Output the (x, y) coordinate of the center of the cell containing the given text.  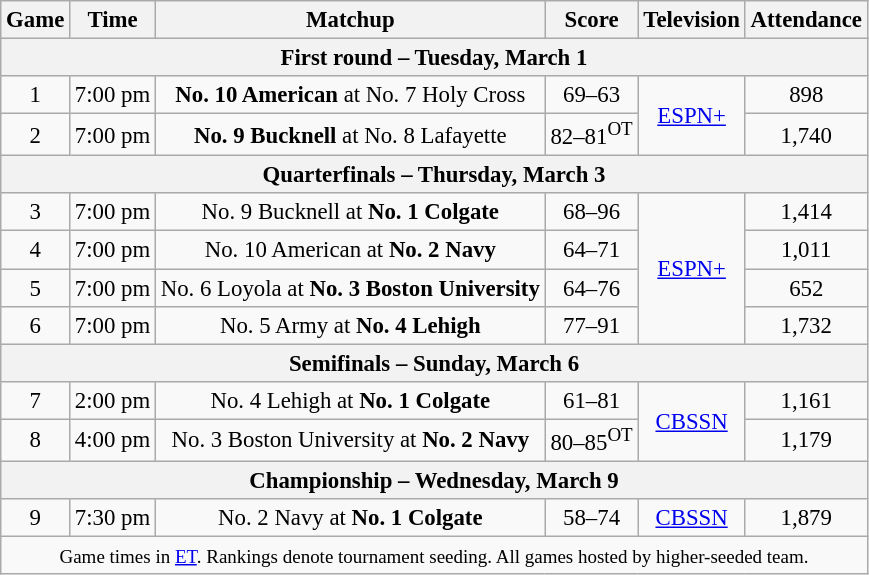
2 (36, 135)
7:30 pm (113, 518)
Matchup (350, 20)
4:00 pm (113, 440)
No. 10 American at No. 2 Navy (350, 250)
82–81OT (592, 135)
Semifinals – Sunday, March 6 (434, 363)
Game times in ET. Rankings denote tournament seeding. All games hosted by higher-seeded team. (434, 555)
69–63 (592, 95)
5 (36, 288)
2:00 pm (113, 400)
64–71 (592, 250)
7 (36, 400)
1,161 (806, 400)
68–96 (592, 213)
652 (806, 288)
Score (592, 20)
6 (36, 325)
Attendance (806, 20)
58–74 (592, 518)
1,179 (806, 440)
1,011 (806, 250)
1,414 (806, 213)
1,879 (806, 518)
1,740 (806, 135)
No. 5 Army at No. 4 Lehigh (350, 325)
61–81 (592, 400)
898 (806, 95)
1 (36, 95)
3 (36, 213)
No. 4 Lehigh at No. 1 Colgate (350, 400)
First round – Tuesday, March 1 (434, 58)
No. 9 Bucknell at No. 1 Colgate (350, 213)
No. 9 Bucknell at No. 8 Lafayette (350, 135)
No. 10 American at No. 7 Holy Cross (350, 95)
No. 2 Navy at No. 1 Colgate (350, 518)
Game (36, 20)
Time (113, 20)
1,732 (806, 325)
77–91 (592, 325)
9 (36, 518)
Championship – Wednesday, March 9 (434, 480)
Quarterfinals – Thursday, March 3 (434, 175)
No. 3 Boston University at No. 2 Navy (350, 440)
80–85OT (592, 440)
4 (36, 250)
64–76 (592, 288)
No. 6 Loyola at No. 3 Boston University (350, 288)
8 (36, 440)
Television (692, 20)
